Pinpoint the cell where the given text exists, returning its [X, Y] midpoint coordinate. 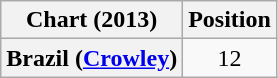
Chart (2013) [92, 20]
Position [230, 20]
Brazil (Crowley) [92, 58]
12 [230, 58]
